Identify which cell holds the provided text, then report its [X, Y] central coordinate. 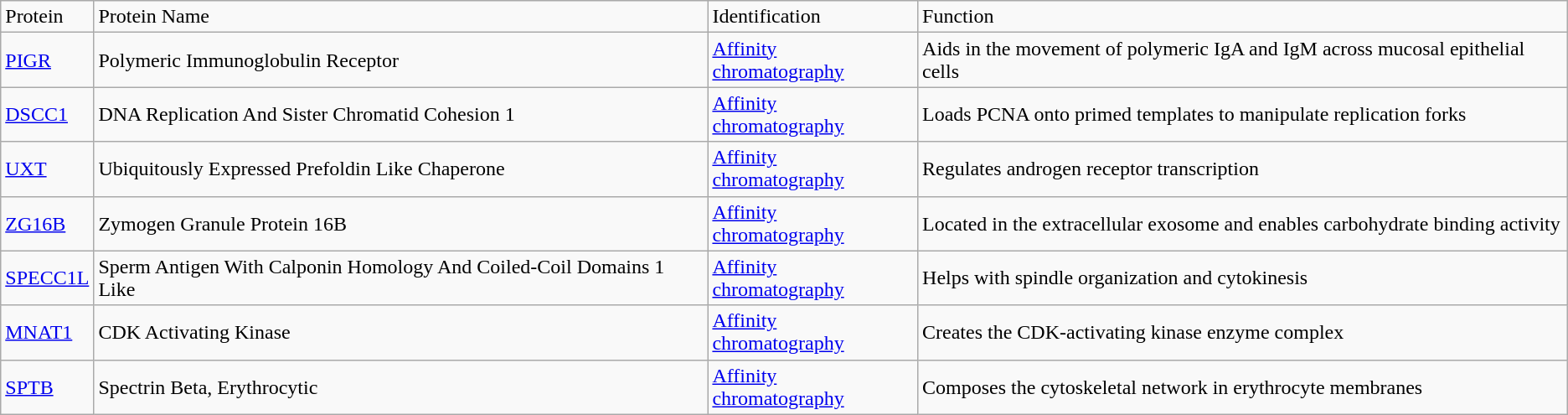
DNA Replication And Sister Chromatid Cohesion 1 [400, 114]
MNAT1 [47, 332]
Identification [812, 17]
PIGR [47, 60]
UXT [47, 169]
Helps with spindle organization and cytokinesis [1243, 278]
Located in the extracellular exosome and enables carbohydrate binding activity [1243, 223]
Protein Name [400, 17]
SPTB [47, 387]
Polymeric Immunoglobulin Receptor [400, 60]
Zymogen Granule Protein 16B [400, 223]
Function [1243, 17]
Creates the CDK-activating kinase enzyme complex [1243, 332]
Ubiquitously Expressed Prefoldin Like Chaperone [400, 169]
DSCC1 [47, 114]
ZG16B [47, 223]
Loads PCNA onto primed templates to manipulate replication forks [1243, 114]
Composes the cytoskeletal network in erythrocyte membranes [1243, 387]
Protein [47, 17]
CDK Activating Kinase [400, 332]
Aids in the movement of polymeric IgA and IgM across mucosal epithelial cells [1243, 60]
Regulates androgen receptor transcription [1243, 169]
Sperm Antigen With Calponin Homology And Coiled-Coil Domains 1 Like [400, 278]
SPECC1L [47, 278]
Spectrin Beta, Erythrocytic [400, 387]
